Identify which cell holds the provided text, then report its [x, y] central coordinate. 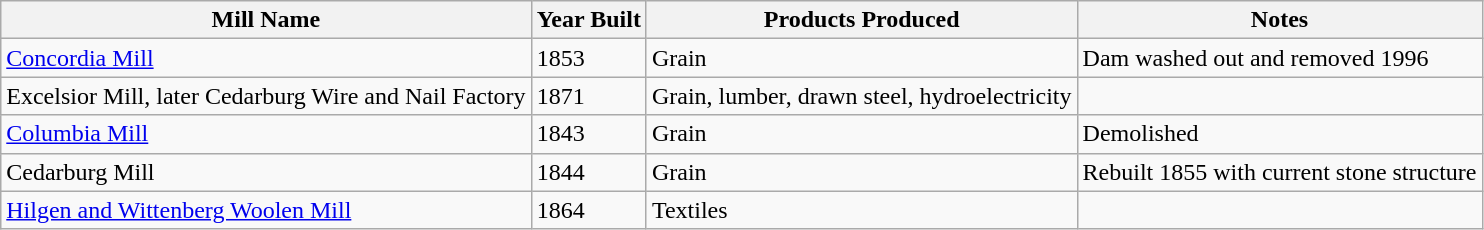
Excelsior Mill, later Cedarburg Wire and Nail Factory [266, 96]
Concordia Mill [266, 58]
Demolished [1280, 134]
1871 [588, 96]
Columbia Mill [266, 134]
Dam washed out and removed 1996 [1280, 58]
Mill Name [266, 20]
Products Produced [862, 20]
1853 [588, 58]
Textiles [862, 210]
Hilgen and Wittenberg Woolen Mill [266, 210]
1864 [588, 210]
1844 [588, 172]
Cedarburg Mill [266, 172]
Rebuilt 1855 with current stone structure [1280, 172]
Notes [1280, 20]
Grain, lumber, drawn steel, hydroelectricity [862, 96]
1843 [588, 134]
Year Built [588, 20]
